Extract the [X, Y] coordinate from the center of the cell holding the provided text.  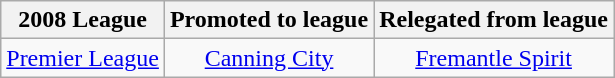
Relegated from league [494, 20]
Canning City [268, 58]
2008 League [83, 20]
Promoted to league [268, 20]
Premier League [83, 58]
Fremantle Spirit [494, 58]
